Provide the (X, Y) coordinate of the cell's center where the given text is located.  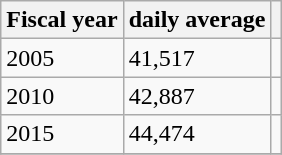
2015 (62, 134)
2005 (62, 58)
2010 (62, 96)
44,474 (197, 134)
Fiscal year (62, 20)
daily average (197, 20)
42,887 (197, 96)
41,517 (197, 58)
